Scan for the cell matching the given text and deliver its (X, Y) coordinate at center. 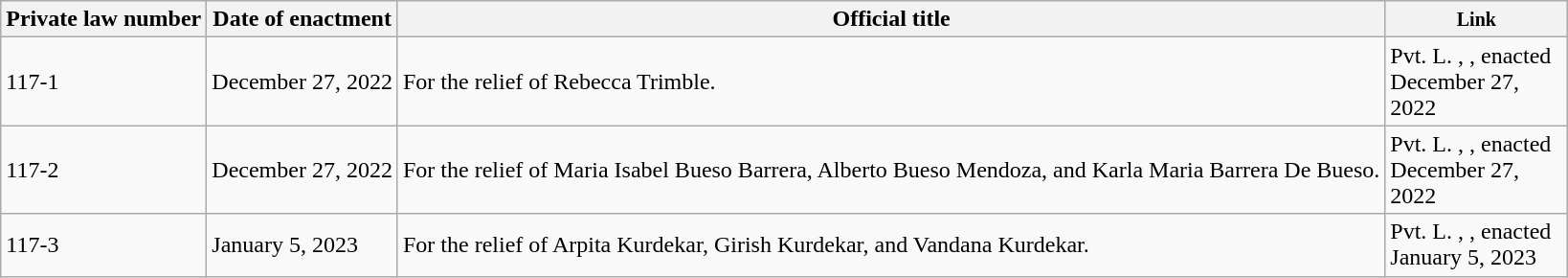
117-1 (103, 81)
Pvt. L. , , enacted January 5, 2023 (1476, 245)
For the relief of Maria Isabel Bueso Barrera, Alberto Bueso Mendoza, and Karla Maria Barrera De Bueso. (890, 170)
Date of enactment (302, 19)
January 5, 2023 (302, 245)
Official title (890, 19)
117-2 (103, 170)
Private law number (103, 19)
Link (1476, 19)
117-3 (103, 245)
For the relief of Rebecca Trimble. (890, 81)
For the relief of Arpita Kurdekar, Girish Kurdekar, and Vandana Kurdekar. (890, 245)
